Return the [x, y] coordinate for the center point of the cell that contains the specified text.  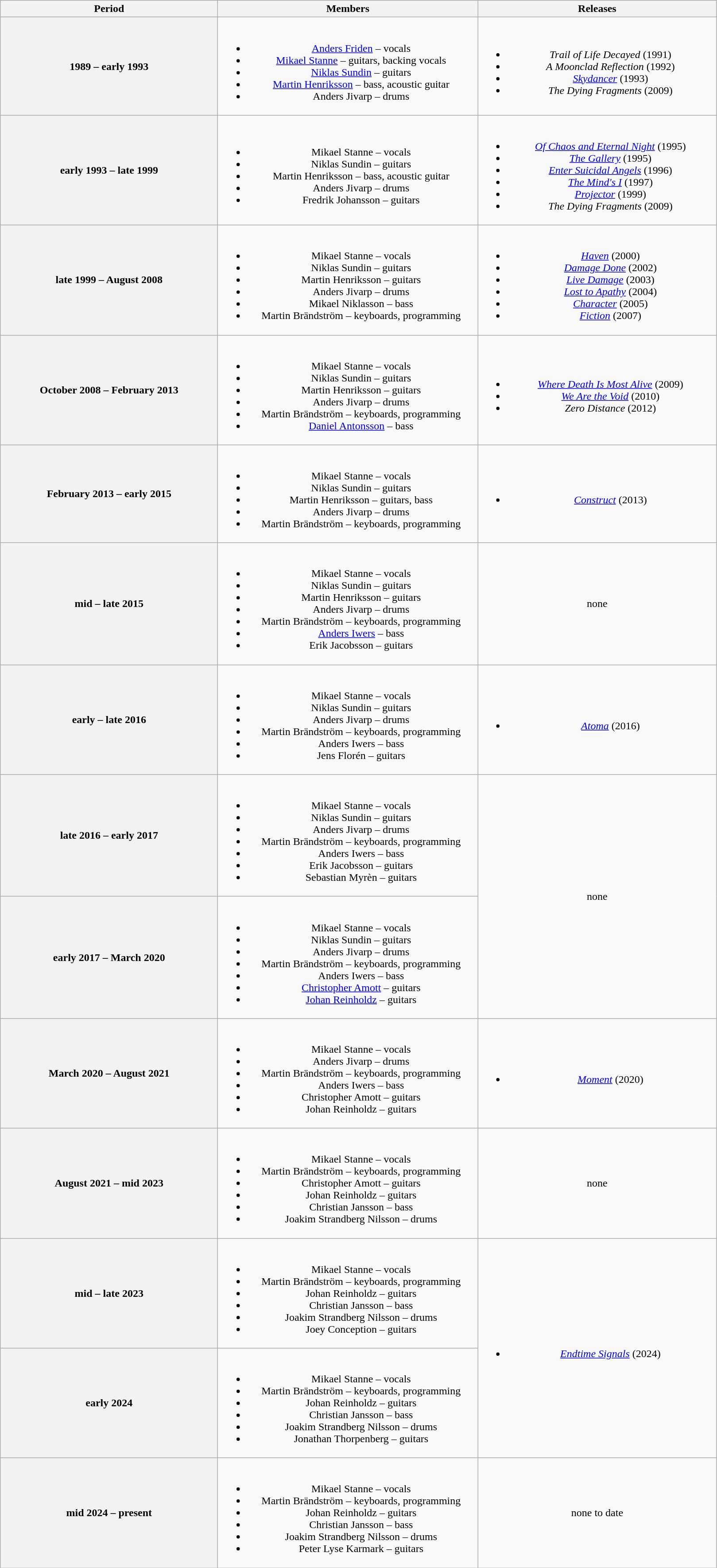
Atoma (2016) [597, 720]
Construct (2013) [597, 494]
1989 – early 1993 [109, 66]
early 2017 – March 2020 [109, 957]
Haven (2000)Damage Done (2002)Live Damage (2003)Lost to Apathy (2004)Character (2005)Fiction (2007) [597, 280]
Endtime Signals (2024) [597, 1348]
Period [109, 9]
Releases [597, 9]
August 2021 – mid 2023 [109, 1183]
mid – late 2023 [109, 1293]
early – late 2016 [109, 720]
early 2024 [109, 1403]
Trail of Life Decayed (1991)A Moonclad Reflection (1992)Skydancer (1993)The Dying Fragments (2009) [597, 66]
Mikael Stanne – vocalsNiklas Sundin – guitarsMartin Henriksson – guitars, bassAnders Jivarp – drumsMartin Brändström – keyboards, programming [348, 494]
Of Chaos and Eternal Night (1995)The Gallery (1995)Enter Suicidal Angels (1996)The Mind's I (1997)Projector (1999)The Dying Fragments (2009) [597, 170]
mid – late 2015 [109, 603]
mid 2024 – present [109, 1513]
Where Death Is Most Alive (2009)We Are the Void (2010)Zero Distance (2012) [597, 390]
Moment (2020) [597, 1073]
none to date [597, 1513]
February 2013 – early 2015 [109, 494]
late 2016 – early 2017 [109, 836]
early 1993 – late 1999 [109, 170]
Members [348, 9]
Mikael Stanne – vocalsNiklas Sundin – guitarsMartin Henriksson – bass, acoustic guitarAnders Jivarp – drumsFredrik Johansson – guitars [348, 170]
Mikael Stanne – vocalsNiklas Sundin – guitarsAnders Jivarp – drumsMartin Brändström – keyboards, programmingAnders Iwers – bassJens Florén – guitars [348, 720]
October 2008 – February 2013 [109, 390]
Anders Friden – vocalsMikael Stanne – guitars, backing vocalsNiklas Sundin – guitarsMartin Henriksson – bass, acoustic guitarAnders Jivarp – drums [348, 66]
late 1999 – August 2008 [109, 280]
March 2020 – August 2021 [109, 1073]
